Scan for the cell matching the given text and deliver its (x, y) coordinate at center. 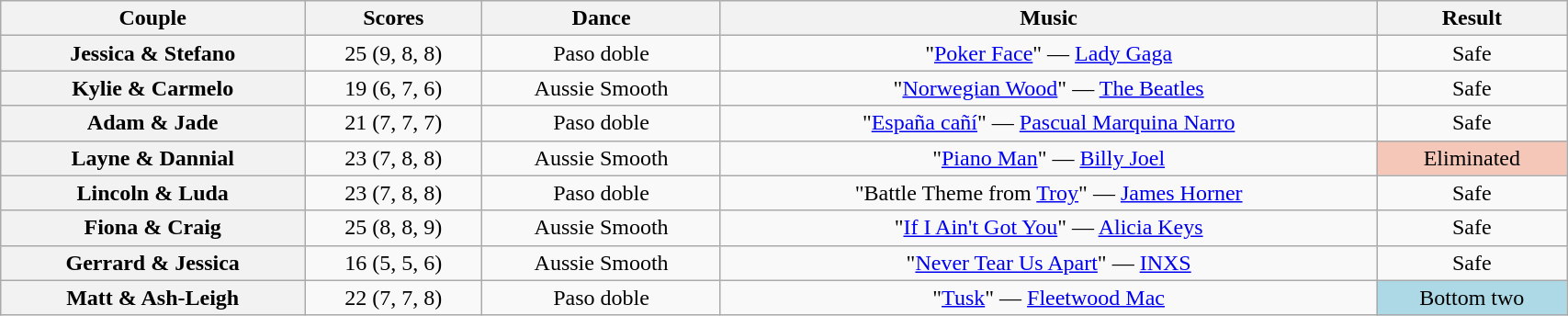
Jessica & Stefano (152, 53)
Couple (152, 18)
Music (1049, 18)
Matt & Ash-Leigh (152, 298)
Eliminated (1472, 158)
Result (1472, 18)
16 (5, 5, 6) (393, 263)
Dance (601, 18)
Layne & Dannial (152, 158)
Scores (393, 18)
"If I Ain't Got You" — Alicia Keys (1049, 228)
21 (7, 7, 7) (393, 123)
Lincoln & Luda (152, 193)
Bottom two (1472, 298)
"España cañí" — Pascual Marquina Narro (1049, 123)
Adam & Jade (152, 123)
"Never Tear Us Apart" — INXS (1049, 263)
19 (6, 7, 6) (393, 88)
"Battle Theme from Troy" — James Horner (1049, 193)
25 (9, 8, 8) (393, 53)
25 (8, 8, 9) (393, 228)
Gerrard & Jessica (152, 263)
Kylie & Carmelo (152, 88)
Fiona & Craig (152, 228)
22 (7, 7, 8) (393, 298)
"Norwegian Wood" — The Beatles (1049, 88)
"Piano Man" — Billy Joel (1049, 158)
"Poker Face" — Lady Gaga (1049, 53)
"Tusk" — Fleetwood Mac (1049, 298)
